Extract the [X, Y] coordinate from the center of the cell holding the provided text.  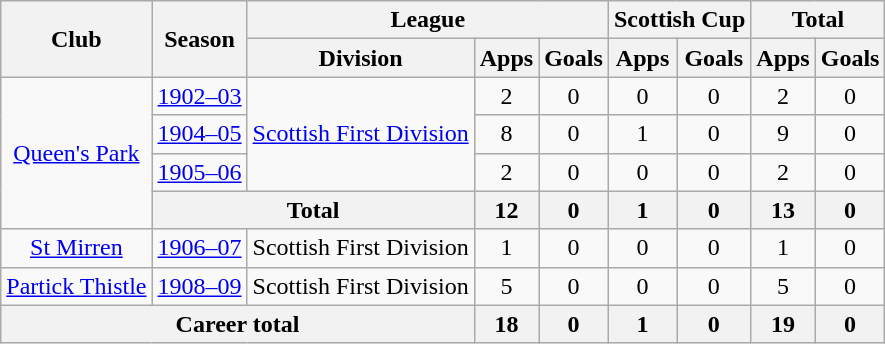
1902–03 [200, 96]
Partick Thistle [76, 286]
1906–07 [200, 248]
13 [783, 210]
Club [76, 39]
Season [200, 39]
8 [506, 134]
19 [783, 324]
Queen's Park [76, 153]
Career total [238, 324]
League [428, 20]
12 [506, 210]
1905–06 [200, 172]
Division [360, 58]
1904–05 [200, 134]
9 [783, 134]
18 [506, 324]
Scottish Cup [679, 20]
1908–09 [200, 286]
St Mirren [76, 248]
